Provide the (X, Y) coordinate of the cell's center where the given text is located.  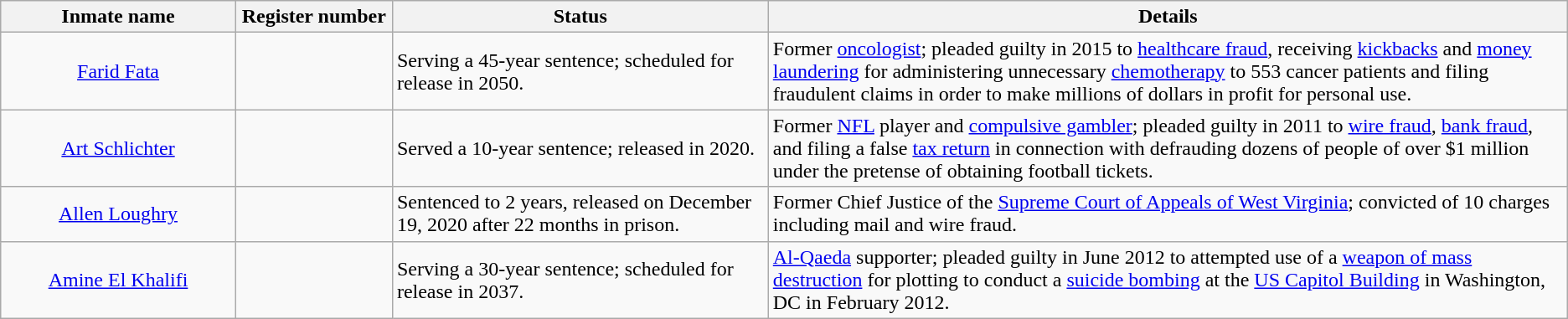
Allen Loughry (119, 214)
Serving a 30-year sentence; scheduled for release in 2037. (580, 280)
Sentenced to 2 years, released on December 19, 2020 after 22 months in prison. (580, 214)
Inmate name (119, 17)
Amine El Khalifi (119, 280)
Former Chief Justice of the Supreme Court of Appeals of West Virginia; convicted of 10 charges including mail and wire fraud. (1168, 214)
Art Schlichter (119, 148)
Serving a 45-year sentence; scheduled for release in 2050. (580, 71)
Served a 10-year sentence; released in 2020. (580, 148)
Farid Fata (119, 71)
Details (1168, 17)
Register number (313, 17)
Status (580, 17)
